Return [X, Y] of the center of cell containing provided text 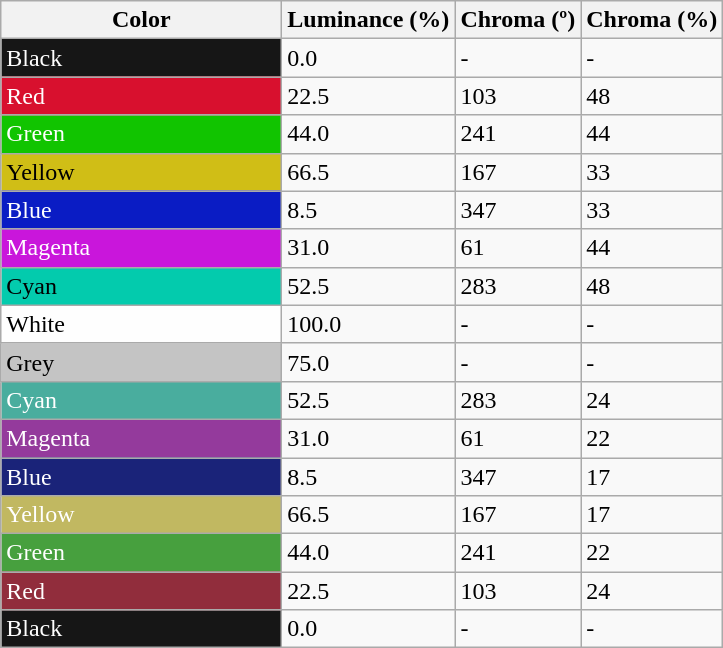
Chroma (%) [652, 20]
Color [142, 20]
Chroma (º) [518, 20]
75.0 [368, 362]
Grey [142, 362]
100.0 [368, 324]
White [142, 324]
Luminance (%) [368, 20]
